Detect which cell encompasses the target text, then output its (x, y) center coordinate. 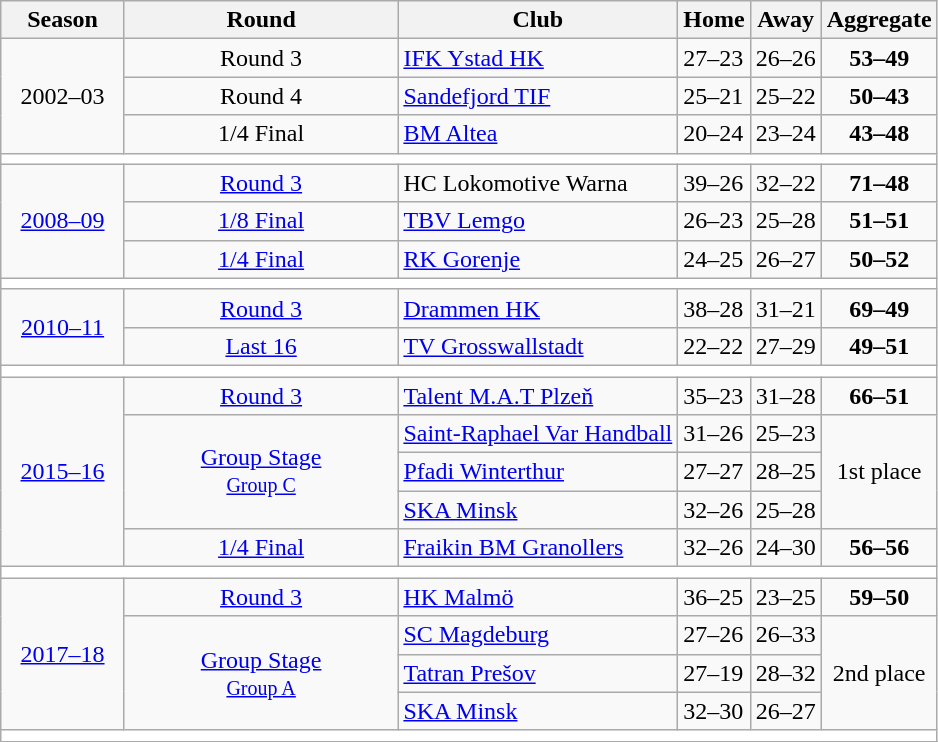
HK Malmö (538, 597)
28–32 (786, 673)
31–21 (786, 308)
2002–03 (63, 96)
Tatran Prešov (538, 673)
25–23 (786, 434)
56–56 (879, 548)
TV Grosswallstadt (538, 346)
HC Lokomotive Warna (538, 183)
24–25 (714, 259)
28–25 (786, 472)
38–28 (714, 308)
Aggregate (879, 20)
Season (63, 20)
TBV Lemgo (538, 221)
Talent M.A.T Plzeň (538, 395)
22–22 (714, 346)
Group StageGroup C (261, 472)
Last 16 (261, 346)
RK Gorenje (538, 259)
BM Altea (538, 134)
31–26 (714, 434)
2008–09 (63, 221)
71–48 (879, 183)
43–48 (879, 134)
31–28 (786, 395)
51–51 (879, 221)
Club (538, 20)
50–52 (879, 259)
1st place (879, 472)
27–27 (714, 472)
24–30 (786, 548)
2017–18 (63, 654)
SC Magdeburg (538, 635)
Pfadi Winterthur (538, 472)
27–26 (714, 635)
32–22 (786, 183)
2nd place (879, 673)
1/8 Final (261, 221)
49–51 (879, 346)
2010–11 (63, 327)
26–33 (786, 635)
23–25 (786, 597)
23–24 (786, 134)
25–21 (714, 96)
25–22 (786, 96)
53–49 (879, 58)
50–43 (879, 96)
Round 4 (261, 96)
32–30 (714, 711)
IFK Ystad HK (538, 58)
Round (261, 20)
20–24 (714, 134)
Home (714, 20)
Fraikin BM Granollers (538, 548)
66–51 (879, 395)
35–23 (714, 395)
Drammen HK (538, 308)
27–29 (786, 346)
Sandefjord TIF (538, 96)
59–50 (879, 597)
Away (786, 20)
27–19 (714, 673)
2015–16 (63, 471)
27–23 (714, 58)
Saint-Raphael Var Handball (538, 434)
69–49 (879, 308)
Group StageGroup A (261, 673)
36–25 (714, 597)
39–26 (714, 183)
26–23 (714, 221)
26–26 (786, 58)
